Search for the cell housing the specified text and yield its [x, y] center coordinate. 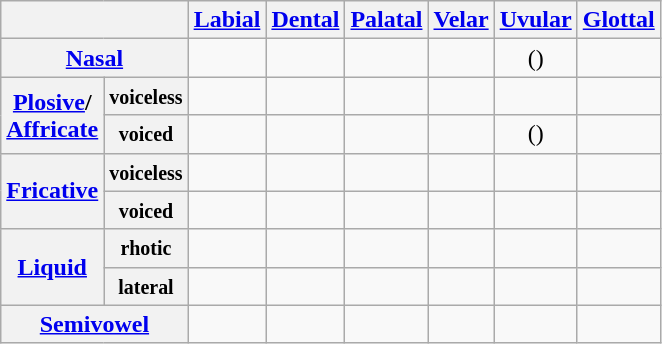
Plosive/Affricate [52, 115]
Semivowel [94, 324]
Palatal [386, 20]
Velar [461, 20]
rhotic [146, 248]
lateral [146, 286]
Labial [227, 20]
Glottal [618, 20]
Nasal [94, 58]
Liquid [52, 267]
Uvular [536, 20]
Fricative [52, 191]
Dental [306, 20]
